Scan for the cell matching the given text and deliver its (X, Y) coordinate at center. 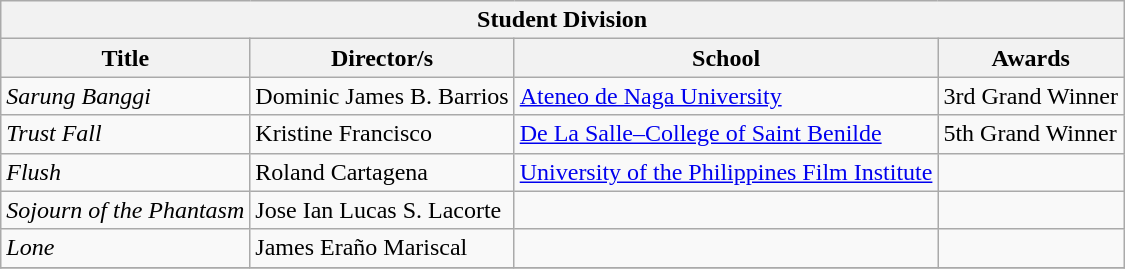
Roland Cartagena (382, 172)
3rd Grand Winner (1031, 96)
Sarung Banggi (126, 96)
De La Salle–College of Saint Benilde (726, 134)
Awards (1031, 58)
Sojourn of the Phantasm (126, 210)
Jose Ian Lucas S. Lacorte (382, 210)
Dominic James B. Barrios (382, 96)
Kristine Francisco (382, 134)
Ateneo de Naga University (726, 96)
Director/s (382, 58)
Trust Fall (126, 134)
5th Grand Winner (1031, 134)
Title (126, 58)
University of the Philippines Film Institute (726, 172)
Student Division (562, 20)
Lone (126, 248)
James Eraño Mariscal (382, 248)
Flush (126, 172)
School (726, 58)
